Find where the given text appears and provide that cell's center as (X, Y) coordinate. 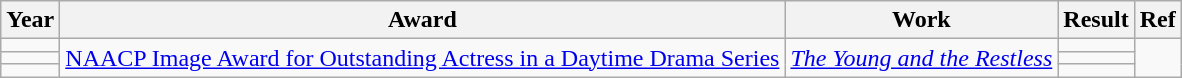
Result (1096, 20)
NAACP Image Award for Outstanding Actress in a Daytime Drama Series (422, 58)
Award (422, 20)
Ref (1158, 20)
Work (922, 20)
Year (30, 20)
The Young and the Restless (922, 58)
